Search for the cell housing the specified text and yield its (X, Y) center coordinate. 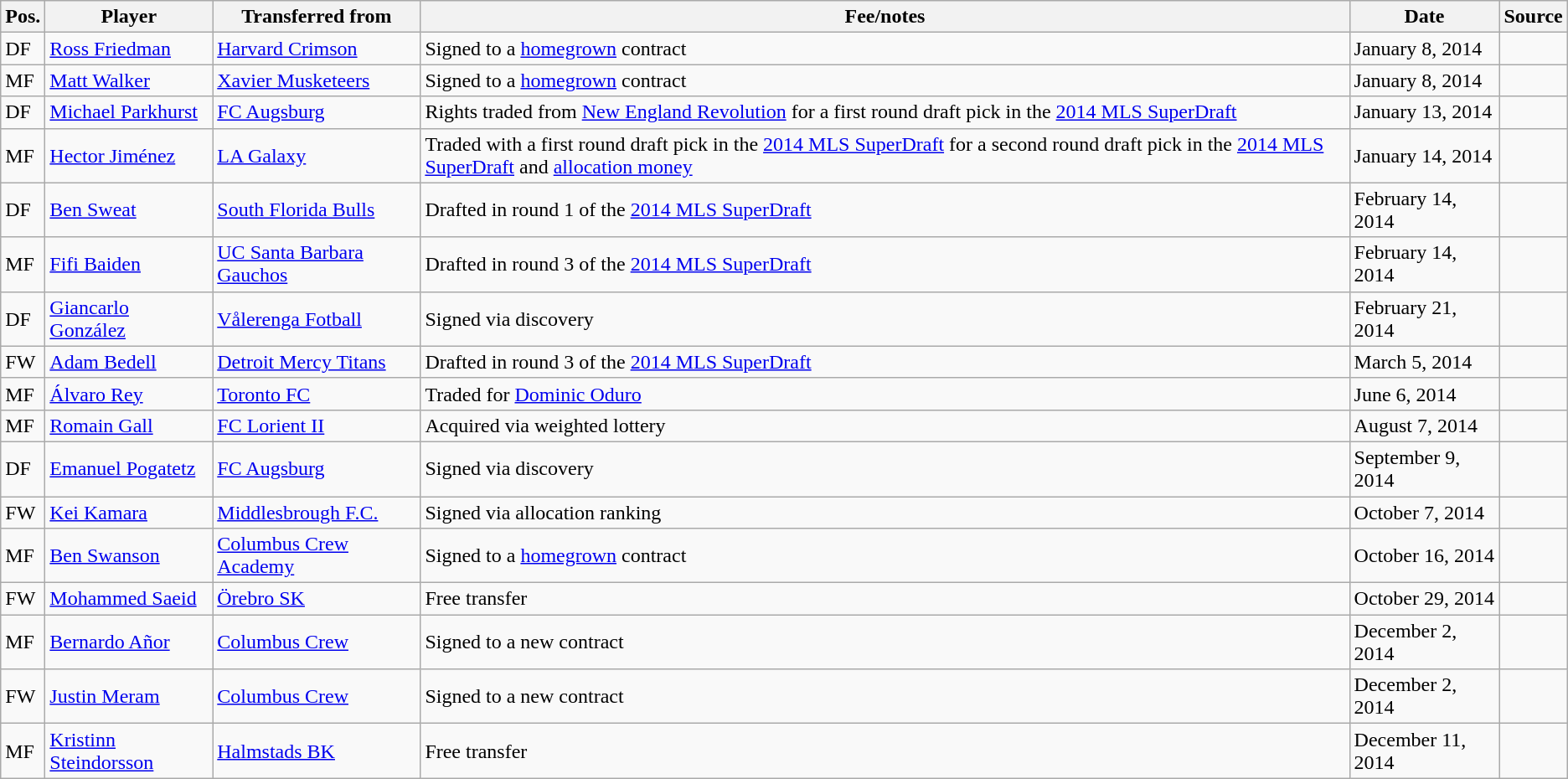
Player (129, 17)
UC Santa Barbara Gauchos (317, 265)
Örebro SK (317, 599)
Date (1424, 17)
August 7, 2014 (1424, 426)
Emanuel Pogatetz (129, 469)
Rights traded from New England Revolution for a first round draft pick in the 2014 MLS SuperDraft (885, 112)
Mohammed Saeid (129, 599)
Vålerenga Fotball (317, 318)
Fifi Baiden (129, 265)
Signed via allocation ranking (885, 512)
Acquired via weighted lottery (885, 426)
Ben Swanson (129, 556)
Kristinn Steindorsson (129, 751)
South Florida Bulls (317, 209)
Adam Bedell (129, 362)
Giancarlo González (129, 318)
Drafted in round 1 of the 2014 MLS SuperDraft (885, 209)
Romain Gall (129, 426)
March 5, 2014 (1424, 362)
January 14, 2014 (1424, 156)
Traded for Dominic Oduro (885, 394)
October 29, 2014 (1424, 599)
Michael Parkhurst (129, 112)
Pos. (23, 17)
Detroit Mercy Titans (317, 362)
Kei Kamara (129, 512)
October 7, 2014 (1424, 512)
Bernardo Añor (129, 642)
Ross Friedman (129, 49)
Source (1533, 17)
October 16, 2014 (1424, 556)
Hector Jiménez (129, 156)
FC Lorient II (317, 426)
LA Galaxy (317, 156)
Columbus Crew Academy (317, 556)
Transferred from (317, 17)
January 13, 2014 (1424, 112)
June 6, 2014 (1424, 394)
Ben Sweat (129, 209)
Álvaro Rey (129, 394)
Toronto FC (317, 394)
Justin Meram (129, 697)
Halmstads BK (317, 751)
Middlesbrough F.C. (317, 512)
December 11, 2014 (1424, 751)
Fee/notes (885, 17)
September 9, 2014 (1424, 469)
February 21, 2014 (1424, 318)
Matt Walker (129, 80)
Xavier Musketeers (317, 80)
Harvard Crimson (317, 49)
Traded with a first round draft pick in the 2014 MLS SuperDraft for a second round draft pick in the 2014 MLS SuperDraft and allocation money (885, 156)
